Return the [X, Y] coordinate for the center point of the cell that contains the specified text.  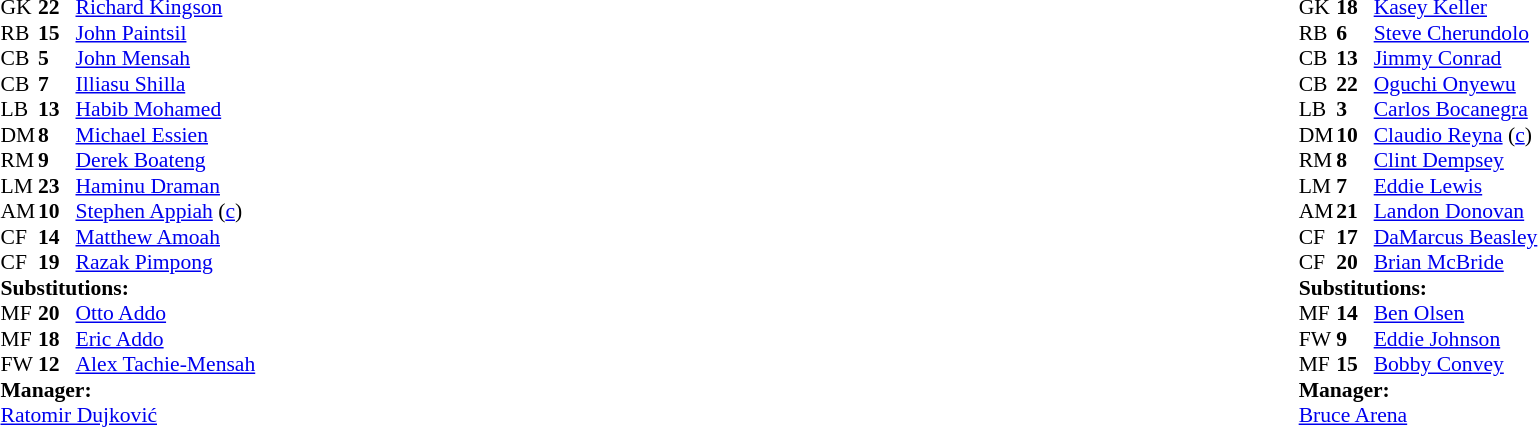
Derek Boateng [166, 161]
5 [57, 59]
Landon Donovan [1456, 211]
17 [1355, 237]
Eddie Lewis [1456, 186]
Carlos Bocanegra [1456, 109]
Habib Mohamed [166, 109]
Eric Addo [166, 339]
Jimmy Conrad [1456, 59]
Illiasu Shilla [166, 84]
Ben Olsen [1456, 313]
6 [1355, 33]
Matthew Amoah [166, 237]
John Paintsil [166, 33]
Otto Addo [166, 313]
DaMarcus Beasley [1456, 237]
Eddie Johnson [1456, 339]
Razak Pimpong [166, 263]
John Mensah [166, 59]
Brian McBride [1456, 263]
Michael Essien [166, 135]
3 [1355, 109]
Oguchi Onyewu [1456, 84]
Claudio Reyna (c) [1456, 135]
Alex Tachie-Mensah [166, 365]
21 [1355, 211]
Clint Dempsey [1456, 161]
18 [57, 339]
22 [1355, 84]
Bobby Convey [1456, 365]
19 [57, 263]
Stephen Appiah (c) [166, 211]
Steve Cherundolo [1456, 33]
23 [57, 186]
Haminu Draman [166, 186]
12 [57, 365]
